Return the (X, Y) coordinate for the center point of the cell that contains the specified text.  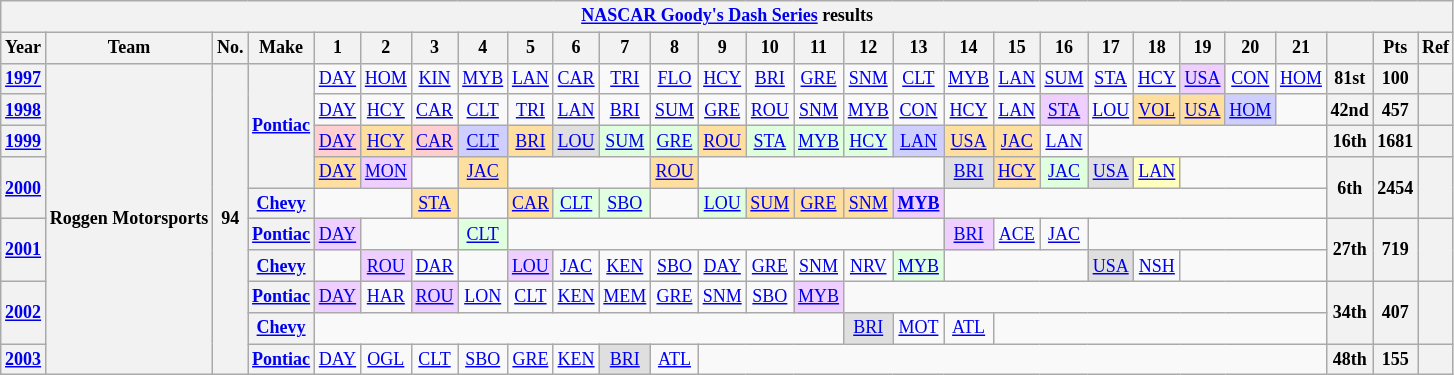
2 (386, 48)
Team (128, 48)
11 (819, 48)
16th (1350, 140)
9 (722, 48)
48th (1350, 360)
7 (625, 48)
20 (1250, 48)
4 (483, 48)
2002 (24, 312)
1681 (1396, 140)
NASCAR Goody's Dash Series results (728, 16)
16 (1064, 48)
1998 (24, 110)
407 (1396, 312)
100 (1396, 78)
17 (1111, 48)
DAR (434, 266)
MON (386, 172)
6 (576, 48)
1997 (24, 78)
Ref (1436, 48)
HAR (386, 296)
KIN (434, 78)
155 (1396, 360)
5 (531, 48)
Make (282, 48)
94 (230, 219)
14 (969, 48)
Pts (1396, 48)
MOT (918, 328)
ACE (1016, 234)
VOL (1158, 110)
18 (1158, 48)
NSH (1158, 266)
27th (1350, 250)
15 (1016, 48)
81st (1350, 78)
No. (230, 48)
Roggen Motorsports (128, 219)
19 (1202, 48)
34th (1350, 312)
13 (918, 48)
10 (770, 48)
FLO (675, 78)
6th (1350, 188)
42nd (1350, 110)
719 (1396, 250)
3 (434, 48)
2001 (24, 250)
8 (675, 48)
457 (1396, 110)
1 (337, 48)
21 (1302, 48)
LON (483, 296)
Year (24, 48)
2454 (1396, 188)
12 (868, 48)
2000 (24, 188)
OGL (386, 360)
2003 (24, 360)
1999 (24, 140)
NRV (868, 266)
MEM (625, 296)
